Search for the cell housing the specified text and yield its [X, Y] center coordinate. 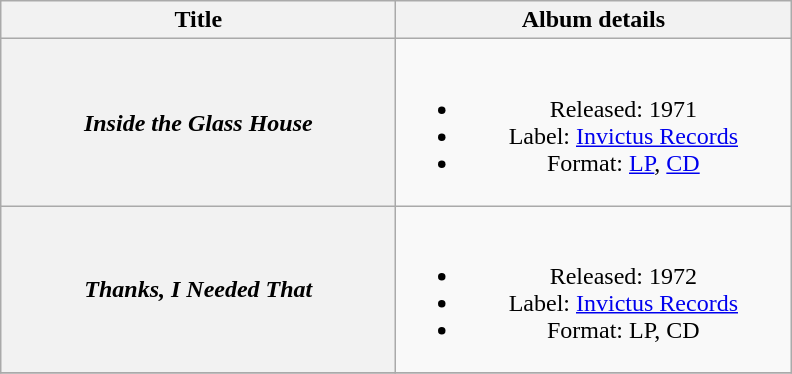
Released: 1972Label: Invictus RecordsFormat: LP, CD [594, 290]
Title [198, 20]
Released: 1971Label: Invictus RecordsFormat: LP, CD [594, 122]
Thanks, I Needed That [198, 290]
Album details [594, 20]
Inside the Glass House [198, 122]
